Search for the cell housing the specified text and yield its (X, Y) center coordinate. 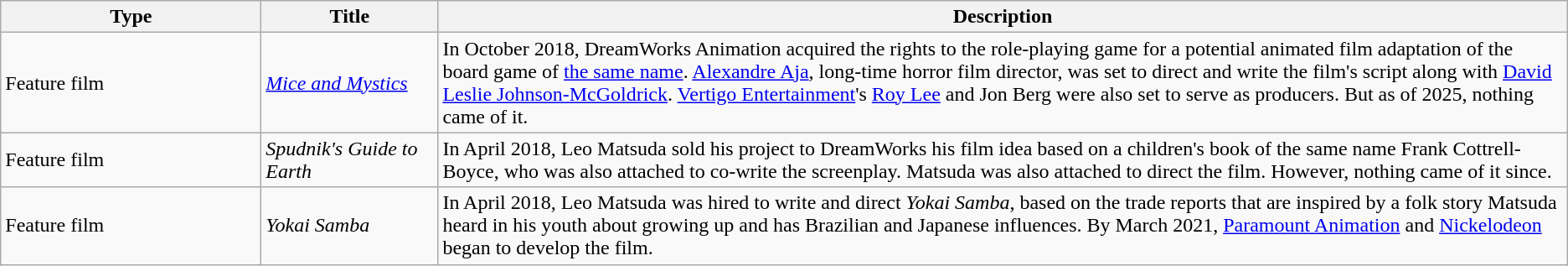
Description (1003, 17)
Mice and Mystics (350, 82)
Title (350, 17)
Type (131, 17)
Yokai Samba (350, 226)
Spudnik's Guide to Earth (350, 159)
